Pinpoint the cell where the given text exists, returning its [X, Y] midpoint coordinate. 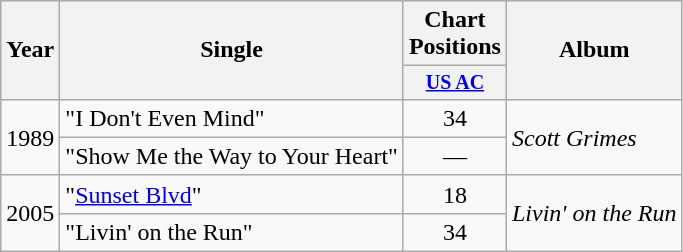
Album [594, 50]
Scott Grimes [594, 137]
Year [30, 50]
Livin' on the Run [594, 213]
"Sunset Blvd" [232, 194]
Chart Positions [454, 34]
2005 [30, 213]
— [454, 156]
"Show Me the Way to Your Heart" [232, 156]
"I Don't Even Mind" [232, 118]
1989 [30, 137]
18 [454, 194]
"Livin' on the Run" [232, 232]
US AC [454, 82]
Single [232, 50]
